Identify which cell holds the provided text, then report its [X, Y] central coordinate. 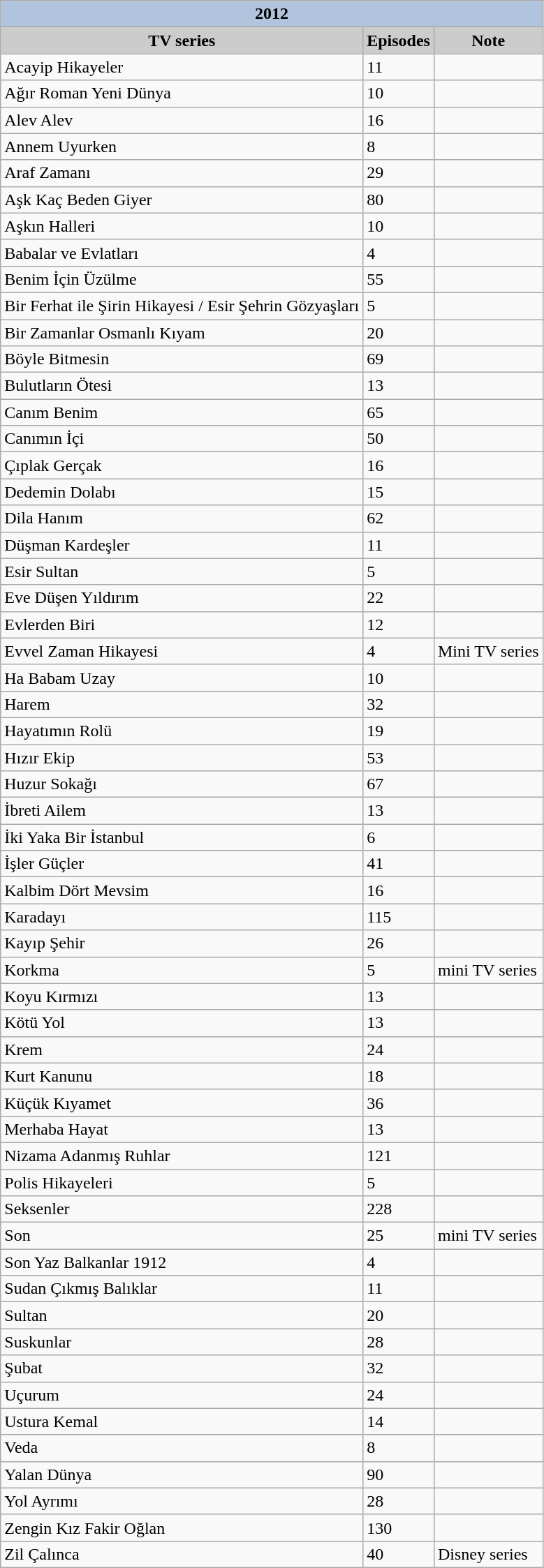
Annem Uyurken [182, 147]
Koyu Kırmızı [182, 996]
Zengin Kız Fakir Oğlan [182, 1528]
Mini TV series [488, 651]
67 [399, 784]
Kötü Yol [182, 1023]
Zil Çalınca [182, 1554]
18 [399, 1076]
Hızır Ekip [182, 757]
53 [399, 757]
Bir Ferhat ile Şirin Hikayesi / Esir Şehrin Gözyaşları [182, 306]
Suskunlar [182, 1342]
130 [399, 1528]
Disney series [488, 1554]
69 [399, 359]
26 [399, 943]
Acayip Hikayeler [182, 67]
22 [399, 598]
Kayıp Şehir [182, 943]
80 [399, 200]
Babalar ve Evlatları [182, 253]
Yol Ayrımı [182, 1501]
Polis Hikayeleri [182, 1183]
Episodes [399, 40]
40 [399, 1554]
6 [399, 837]
Kalbim Dört Mevsim [182, 890]
Seksenler [182, 1209]
İki Yaka Bir İstanbul [182, 837]
Bir Zamanlar Osmanlı Kıyam [182, 333]
Yalan Dünya [182, 1474]
Son [182, 1236]
36 [399, 1103]
115 [399, 917]
Küçük Kıyamet [182, 1103]
50 [399, 439]
14 [399, 1421]
Bulutların Ötesi [182, 386]
Aşkın Halleri [182, 226]
Korkma [182, 970]
12 [399, 625]
Eve Düşen Yıldırım [182, 598]
Sudan Çıkmış Balıklar [182, 1289]
Aşk Kaç Beden Giyer [182, 200]
Benim İçin Üzülme [182, 279]
Note [488, 40]
Evvel Zaman Hikayesi [182, 651]
Canımın İçi [182, 439]
Hayatımın Rolü [182, 731]
Karadayı [182, 917]
Çıplak Gerçak [182, 465]
Dila Hanım [182, 518]
Düşman Kardeşler [182, 545]
41 [399, 864]
Ustura Kemal [182, 1421]
Nizama Adanmış Ruhlar [182, 1156]
Dedemin Dolabı [182, 492]
25 [399, 1236]
Ha Babam Uzay [182, 678]
Şubat [182, 1368]
Sultan [182, 1315]
Esir Sultan [182, 572]
Uçurum [182, 1395]
İşler Güçler [182, 864]
29 [399, 173]
55 [399, 279]
TV series [182, 40]
Araf Zamanı [182, 173]
228 [399, 1209]
Huzur Sokağı [182, 784]
121 [399, 1156]
65 [399, 412]
Krem [182, 1050]
Harem [182, 704]
2012 [272, 14]
Canım Benim [182, 412]
Ağır Roman Yeni Dünya [182, 94]
Veda [182, 1448]
90 [399, 1474]
15 [399, 492]
19 [399, 731]
Evlerden Biri [182, 625]
Merhaba Hayat [182, 1129]
Kurt Kanunu [182, 1076]
62 [399, 518]
Son Yaz Balkanlar 1912 [182, 1262]
Alev Alev [182, 120]
Böyle Bitmesin [182, 359]
İbreti Ailem [182, 811]
